Output the [x, y] coordinate of the center of the cell containing the given text.  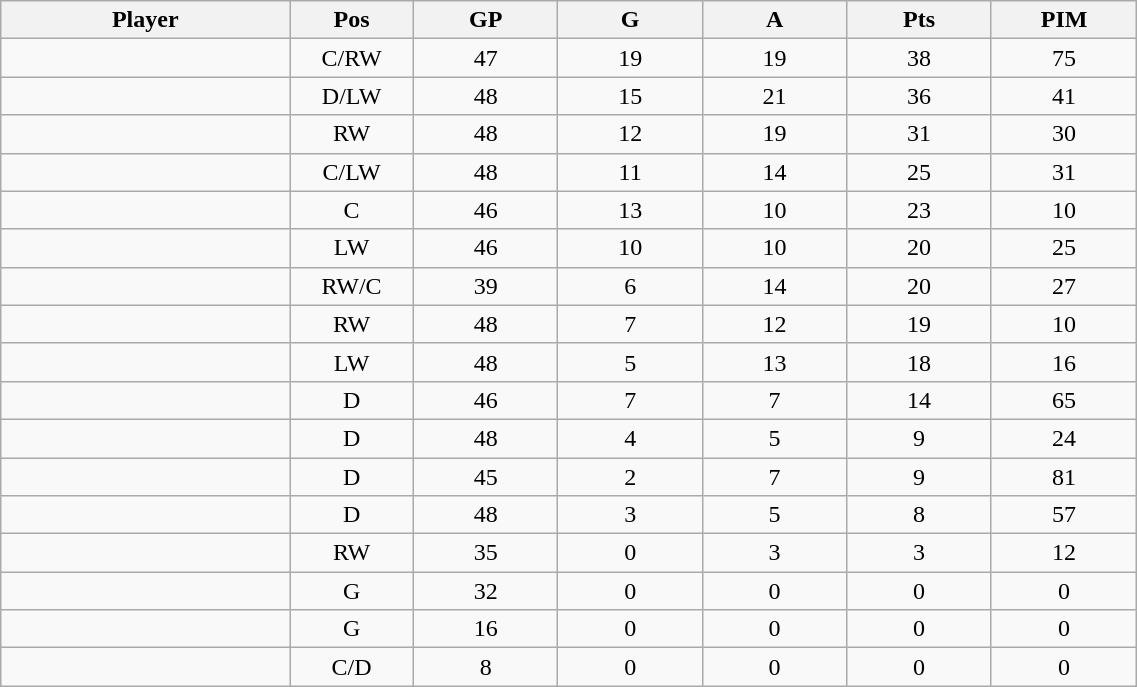
Pos [352, 20]
GP [485, 20]
41 [1064, 96]
18 [919, 362]
D/LW [352, 96]
23 [919, 210]
6 [630, 286]
27 [1064, 286]
A [774, 20]
C/LW [352, 172]
Player [146, 20]
15 [630, 96]
65 [1064, 400]
24 [1064, 438]
38 [919, 58]
PIM [1064, 20]
35 [485, 553]
4 [630, 438]
39 [485, 286]
75 [1064, 58]
11 [630, 172]
Pts [919, 20]
32 [485, 591]
C/D [352, 667]
2 [630, 477]
36 [919, 96]
45 [485, 477]
57 [1064, 515]
47 [485, 58]
30 [1064, 134]
C [352, 210]
81 [1064, 477]
21 [774, 96]
C/RW [352, 58]
RW/C [352, 286]
